Search for the cell housing the specified text and yield its [X, Y] center coordinate. 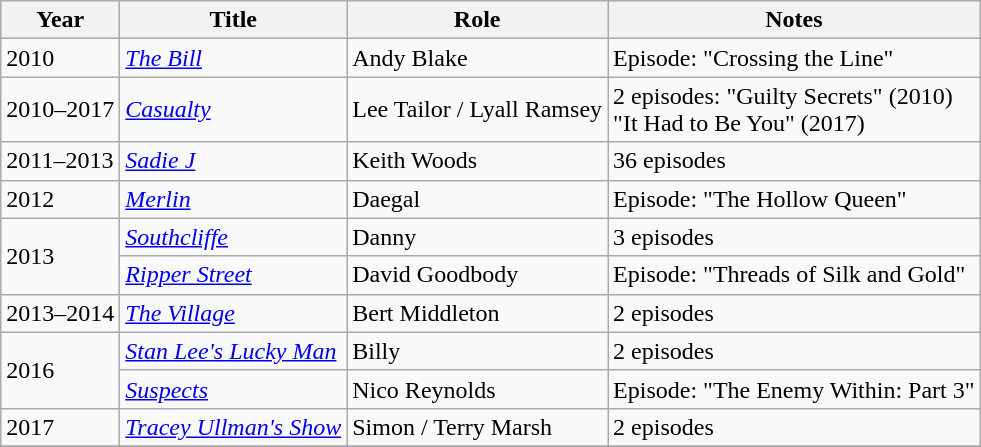
Episode: "The Hollow Queen" [794, 199]
Simon / Terry Marsh [478, 427]
3 episodes [794, 237]
2012 [60, 199]
Casualty [234, 110]
2016 [60, 370]
Stan Lee's Lucky Man [234, 351]
36 episodes [794, 161]
Notes [794, 20]
The Village [234, 313]
Sadie J [234, 161]
Nico Reynolds [478, 389]
2013–2014 [60, 313]
Ripper Street [234, 275]
2017 [60, 427]
Title [234, 20]
Bert Middleton [478, 313]
Episode: "Threads of Silk and Gold" [794, 275]
2011–2013 [60, 161]
Lee Tailor / Lyall Ramsey [478, 110]
Danny [478, 237]
2010–2017 [60, 110]
Billy [478, 351]
Southcliffe [234, 237]
Suspects [234, 389]
Role [478, 20]
Year [60, 20]
Episode: "Crossing the Line" [794, 58]
2013 [60, 256]
The Bill [234, 58]
Andy Blake [478, 58]
Daegal [478, 199]
Merlin [234, 199]
Episode: "The Enemy Within: Part 3" [794, 389]
Tracey Ullman's Show [234, 427]
2010 [60, 58]
2 episodes: "Guilty Secrets" (2010)"It Had to Be You" (2017) [794, 110]
Keith Woods [478, 161]
David Goodbody [478, 275]
